Scan for the cell matching the given text and deliver its [X, Y] coordinate at center. 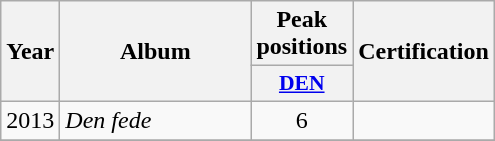
Den fede [156, 120]
Album [156, 52]
6 [302, 120]
DEN [302, 84]
2013 [30, 120]
Peak positions [302, 34]
Year [30, 52]
Certification [424, 52]
